For the text-containing cell, return its midpoint in [x, y] coordinate format. 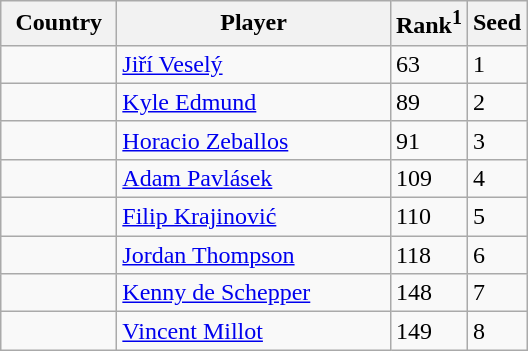
2 [496, 102]
91 [428, 140]
63 [428, 64]
149 [428, 331]
7 [496, 293]
110 [428, 217]
Filip Krajinović [254, 217]
Horacio Zeballos [254, 140]
89 [428, 102]
Kenny de Schepper [254, 293]
3 [496, 140]
Country [59, 24]
Player [254, 24]
6 [496, 255]
109 [428, 178]
4 [496, 178]
Seed [496, 24]
Kyle Edmund [254, 102]
8 [496, 331]
148 [428, 293]
Vincent Millot [254, 331]
Jiří Veselý [254, 64]
Jordan Thompson [254, 255]
118 [428, 255]
1 [496, 64]
5 [496, 217]
Rank1 [428, 24]
Adam Pavlásek [254, 178]
